Detect which cell encompasses the target text, then output its [X, Y] center coordinate. 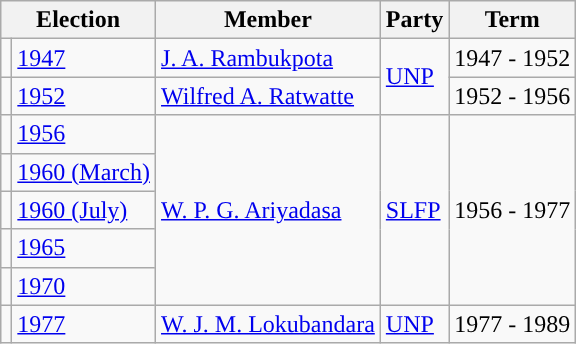
1960 (March) [84, 172]
1952 [84, 96]
Election [78, 20]
1960 (July) [84, 210]
Wilfred A. Ratwatte [268, 96]
1947 - 1952 [512, 58]
1977 [84, 324]
1965 [84, 248]
Party [414, 20]
W. J. M. Lokubandara [268, 324]
1947 [84, 58]
J. A. Rambukpota [268, 58]
1956 - 1977 [512, 210]
Term [512, 20]
SLFP [414, 210]
1977 - 1989 [512, 324]
W. P. G. Ariyadasa [268, 210]
Member [268, 20]
1970 [84, 286]
1956 [84, 134]
1952 - 1956 [512, 96]
